Locate the cell with the specified text and output its (x, y) center coordinate. 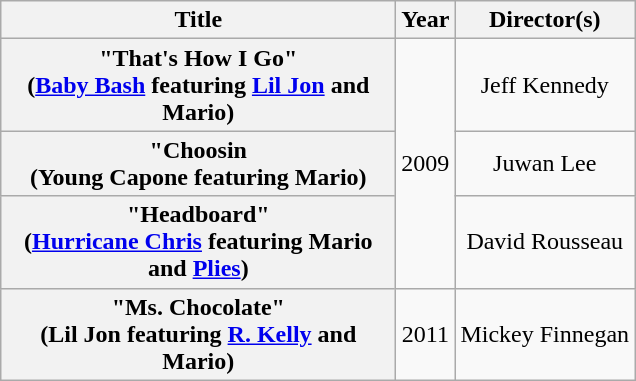
Director(s) (545, 20)
2009 (426, 164)
Year (426, 20)
Jeff Kennedy (545, 85)
Juwan Lee (545, 164)
David Rousseau (545, 242)
"Headboard"(Hurricane Chris featuring Mario and Plies) (198, 242)
Mickey Finnegan (545, 334)
"That's How I Go"(Baby Bash featuring Lil Jon and Mario) (198, 85)
"Choosin(Young Capone featuring Mario) (198, 164)
Title (198, 20)
2011 (426, 334)
"Ms. Chocolate"(Lil Jon featuring R. Kelly and Mario) (198, 334)
